Provide the [x, y] coordinate of the cell's center where the given text is located.  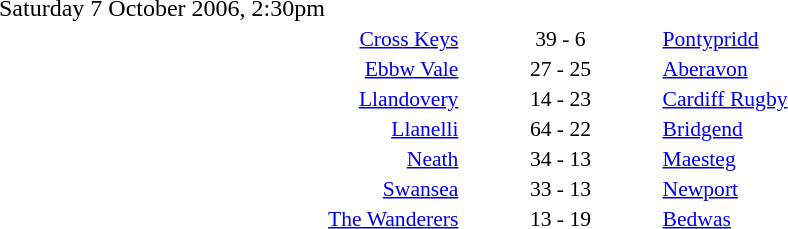
27 - 25 [560, 68]
64 - 22 [560, 128]
34 - 13 [560, 158]
14 - 23 [560, 98]
39 - 6 [560, 38]
33 - 13 [560, 188]
